For the text-containing cell, return its midpoint in [x, y] coordinate format. 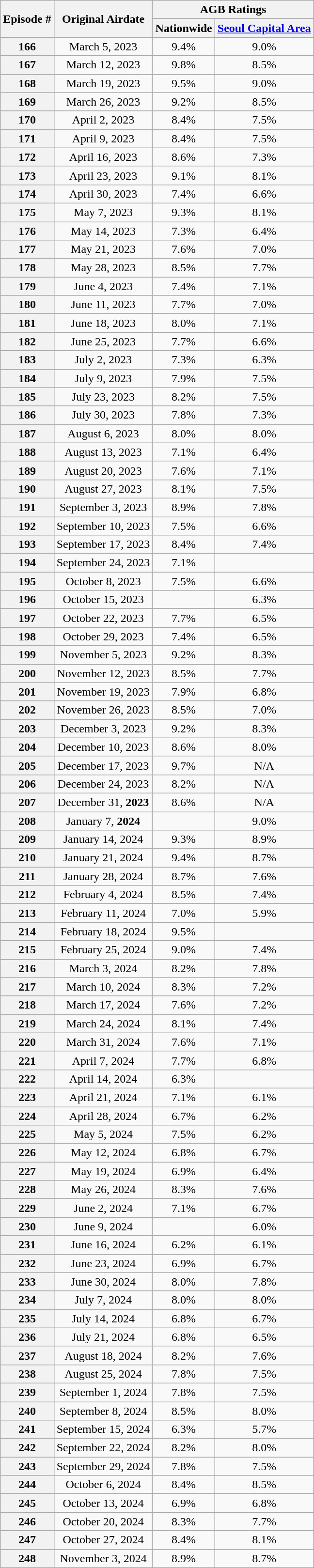
April 30, 2023 [103, 194]
188 [27, 452]
218 [27, 1005]
178 [27, 268]
July 7, 2024 [103, 1300]
238 [27, 1374]
September 1, 2024 [103, 1392]
July 14, 2024 [103, 1319]
190 [27, 489]
212 [27, 895]
179 [27, 286]
May 28, 2023 [103, 268]
January 21, 2024 [103, 858]
245 [27, 1503]
March 12, 2023 [103, 65]
226 [27, 1153]
May 19, 2024 [103, 1171]
232 [27, 1263]
192 [27, 526]
233 [27, 1282]
229 [27, 1208]
February 18, 2024 [103, 931]
April 28, 2024 [103, 1116]
April 7, 2024 [103, 1060]
November 12, 2023 [103, 673]
October 15, 2023 [103, 600]
228 [27, 1190]
October 29, 2023 [103, 637]
213 [27, 913]
December 24, 2023 [103, 784]
243 [27, 1466]
217 [27, 987]
September 17, 2023 [103, 544]
215 [27, 950]
September 8, 2024 [103, 1411]
March 31, 2024 [103, 1042]
222 [27, 1079]
December 31, 2023 [103, 802]
May 21, 2023 [103, 249]
January 14, 2024 [103, 839]
June 4, 2023 [103, 286]
April 16, 2023 [103, 157]
196 [27, 600]
May 7, 2023 [103, 212]
170 [27, 120]
5.9% [264, 913]
241 [27, 1429]
November 26, 2023 [103, 710]
246 [27, 1521]
180 [27, 305]
167 [27, 65]
236 [27, 1337]
January 28, 2024 [103, 876]
166 [27, 47]
Original Airdate [103, 19]
198 [27, 637]
184 [27, 378]
December 3, 2023 [103, 729]
January 7, 2024 [103, 821]
December 17, 2023 [103, 765]
September 3, 2023 [103, 507]
November 19, 2023 [103, 692]
234 [27, 1300]
244 [27, 1485]
174 [27, 194]
July 21, 2024 [103, 1337]
247 [27, 1540]
March 19, 2023 [103, 83]
August 13, 2023 [103, 452]
March 24, 2024 [103, 1024]
206 [27, 784]
Episode # [27, 19]
209 [27, 839]
203 [27, 729]
June 25, 2023 [103, 342]
September 24, 2023 [103, 563]
July 9, 2023 [103, 378]
173 [27, 175]
235 [27, 1319]
March 10, 2024 [103, 987]
169 [27, 102]
July 2, 2023 [103, 360]
April 21, 2024 [103, 1097]
August 25, 2024 [103, 1374]
AGB Ratings [233, 10]
207 [27, 802]
July 23, 2023 [103, 397]
Seoul Capital Area [264, 28]
224 [27, 1116]
227 [27, 1171]
221 [27, 1060]
205 [27, 765]
176 [27, 231]
August 20, 2023 [103, 470]
March 17, 2024 [103, 1005]
June 2, 2024 [103, 1208]
175 [27, 212]
April 2, 2023 [103, 120]
August 18, 2024 [103, 1355]
June 16, 2024 [103, 1245]
August 6, 2023 [103, 434]
230 [27, 1226]
October 6, 2024 [103, 1485]
December 10, 2023 [103, 747]
183 [27, 360]
210 [27, 858]
April 9, 2023 [103, 139]
185 [27, 397]
182 [27, 342]
April 23, 2023 [103, 175]
March 26, 2023 [103, 102]
5.7% [264, 1429]
177 [27, 249]
May 12, 2024 [103, 1153]
168 [27, 83]
242 [27, 1448]
May 5, 2024 [103, 1134]
171 [27, 139]
195 [27, 581]
186 [27, 415]
202 [27, 710]
June 9, 2024 [103, 1226]
February 25, 2024 [103, 950]
240 [27, 1411]
June 11, 2023 [103, 305]
October 8, 2023 [103, 581]
172 [27, 157]
193 [27, 544]
September 10, 2023 [103, 526]
June 30, 2024 [103, 1282]
February 4, 2024 [103, 895]
September 22, 2024 [103, 1448]
June 23, 2024 [103, 1263]
204 [27, 747]
July 30, 2023 [103, 415]
Nationwide [184, 28]
May 14, 2023 [103, 231]
239 [27, 1392]
248 [27, 1558]
214 [27, 931]
9.1% [184, 175]
194 [27, 563]
October 13, 2024 [103, 1503]
201 [27, 692]
November 3, 2024 [103, 1558]
200 [27, 673]
April 14, 2024 [103, 1079]
6.0% [264, 1226]
9.7% [184, 765]
231 [27, 1245]
220 [27, 1042]
199 [27, 655]
August 27, 2023 [103, 489]
211 [27, 876]
189 [27, 470]
May 26, 2024 [103, 1190]
225 [27, 1134]
208 [27, 821]
February 11, 2024 [103, 913]
October 20, 2024 [103, 1521]
181 [27, 323]
September 15, 2024 [103, 1429]
216 [27, 968]
October 22, 2023 [103, 618]
March 5, 2023 [103, 47]
October 27, 2024 [103, 1540]
September 29, 2024 [103, 1466]
November 5, 2023 [103, 655]
197 [27, 618]
237 [27, 1355]
223 [27, 1097]
9.8% [184, 65]
191 [27, 507]
June 18, 2023 [103, 323]
March 3, 2024 [103, 968]
219 [27, 1024]
187 [27, 434]
